Search for the cell housing the specified text and yield its [x, y] center coordinate. 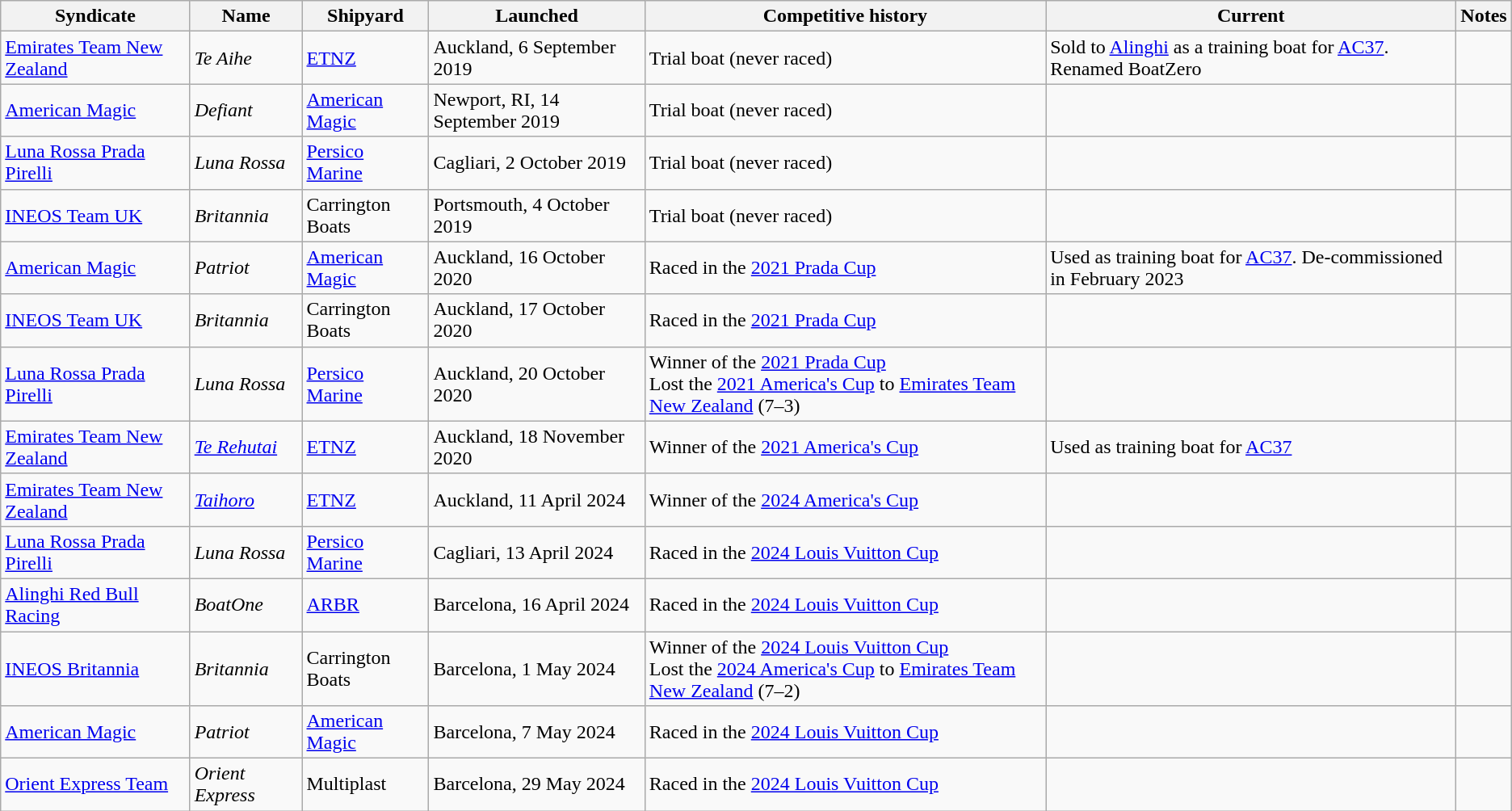
Alinghi Red Bull Racing [95, 604]
BoatOne [246, 604]
Current [1251, 16]
Shipyard [365, 16]
Te Aihe [246, 58]
Auckland, 17 October 2020 [536, 320]
Barcelona, 1 May 2024 [536, 669]
Used as training boat for AC37. De-commissioned in February 2023 [1251, 268]
Winner of the 2024 America's Cup [845, 499]
Auckland, 6 September 2019 [536, 58]
Multiplast [365, 785]
Portsmouth, 4 October 2019 [536, 215]
ARBR [365, 604]
Launched [536, 16]
Orient Express [246, 785]
Auckland, 11 April 2024 [536, 499]
Cagliari, 2 October 2019 [536, 163]
Notes [1484, 16]
Barcelona, 29 May 2024 [536, 785]
Cagliari, 13 April 2024 [536, 553]
INEOS Britannia [95, 669]
Newport, RI, 14 September 2019 [536, 110]
Auckland, 16 October 2020 [536, 268]
Taihoro [246, 499]
Sold to Alinghi as a training boat for AC37. Renamed BoatZero [1251, 58]
Auckland, 18 November 2020 [536, 448]
Defiant [246, 110]
Barcelona, 16 April 2024 [536, 604]
Auckland, 20 October 2020 [536, 384]
Orient Express Team [95, 785]
Winner of the 2021 Prada CupLost the 2021 America's Cup to Emirates Team New Zealand (7–3) [845, 384]
Winner of the 2024 Louis Vuitton CupLost the 2024 America's Cup to Emirates Team New Zealand (7–2) [845, 669]
Winner of the 2021 America's Cup [845, 448]
Te Rehutai [246, 448]
Barcelona, 7 May 2024 [536, 732]
Used as training boat for AC37 [1251, 448]
Competitive history [845, 16]
Syndicate [95, 16]
Name [246, 16]
